Search for the cell housing the specified text and yield its [X, Y] center coordinate. 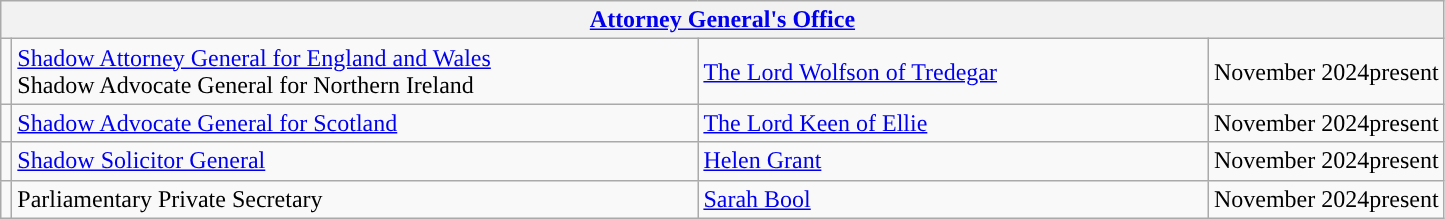
Sarah Bool [954, 199]
Parliamentary Private Secretary [355, 199]
Shadow Solicitor General [355, 161]
Helen Grant [954, 161]
The Lord Wolfson of Tredegar [954, 72]
Shadow Attorney General for England and WalesShadow Advocate General for Northern Ireland [355, 72]
Shadow Advocate General for Scotland [355, 123]
Attorney General's Office [722, 20]
The Lord Keen of Ellie [954, 123]
